Pinpoint the cell where the given text exists, returning its (x, y) midpoint coordinate. 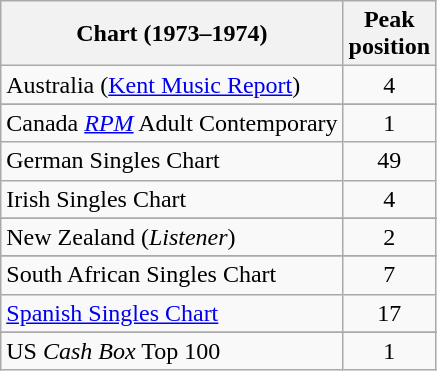
Peakposition (389, 34)
South African Singles Chart (172, 275)
Chart (1973–1974) (172, 34)
Canada RPM Adult Contemporary (172, 123)
Irish Singles Chart (172, 199)
US Cash Box Top 100 (172, 351)
New Zealand (Listener) (172, 237)
17 (389, 313)
German Singles Chart (172, 161)
49 (389, 161)
Australia (Kent Music Report) (172, 85)
Spanish Singles Chart (172, 313)
2 (389, 237)
7 (389, 275)
